Output the [x, y] coordinate of the center of the cell containing the given text.  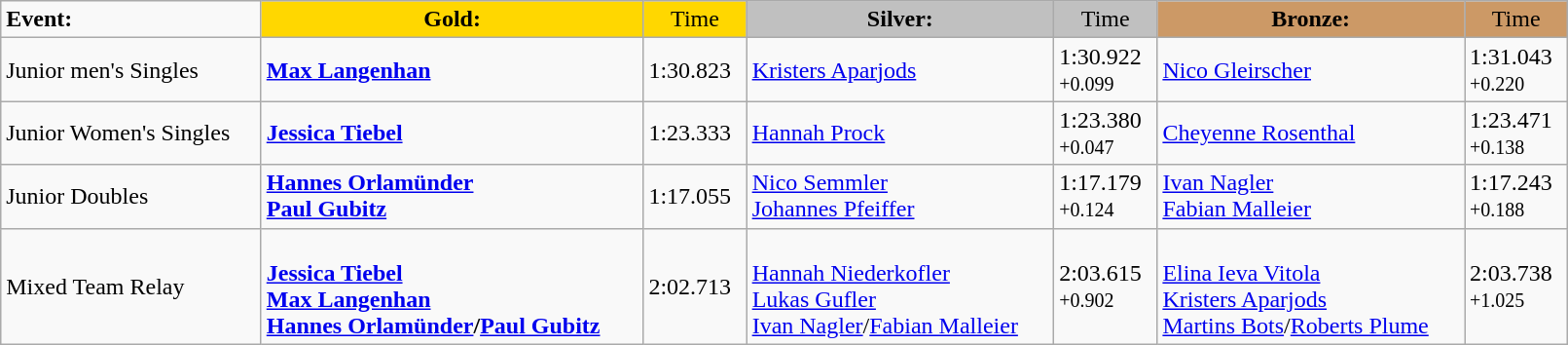
1:23.333 [695, 133]
Hannah Prock [900, 133]
Kristers Aparjods [900, 70]
Ivan NaglerFabian Malleier [1311, 197]
1:17.179+0.124 [1106, 197]
Max Langenhan [452, 70]
Silver: [900, 19]
1:31.043+0.220 [1516, 70]
Junior Women's Singles [130, 133]
Jessica TiebelMax LangenhanHannes Orlamünder/Paul Gubitz [452, 287]
1:17.243+0.188 [1516, 197]
1:23.471+0.138 [1516, 133]
Jessica Tiebel [452, 133]
Hannes OrlamünderPaul Gubitz [452, 197]
1:30.922+0.099 [1106, 70]
Junior men's Singles [130, 70]
Cheyenne Rosenthal [1311, 133]
Gold: [452, 19]
Hannah NiederkoflerLukas GuflerIvan Nagler/Fabian Malleier [900, 287]
Junior Doubles [130, 197]
Nico SemmlerJohannes Pfeiffer [900, 197]
Bronze: [1311, 19]
Nico Gleirscher [1311, 70]
Event: [130, 19]
1:30.823 [695, 70]
Elina Ieva VitolaKristers AparjodsMartins Bots/Roberts Plume [1311, 287]
2:02.713 [695, 287]
1:23.380+0.047 [1106, 133]
1:17.055 [695, 197]
2:03.738+1.025 [1516, 287]
Mixed Team Relay [130, 287]
2:03.615+0.902 [1106, 287]
